Return [X, Y] of the center of cell containing provided text 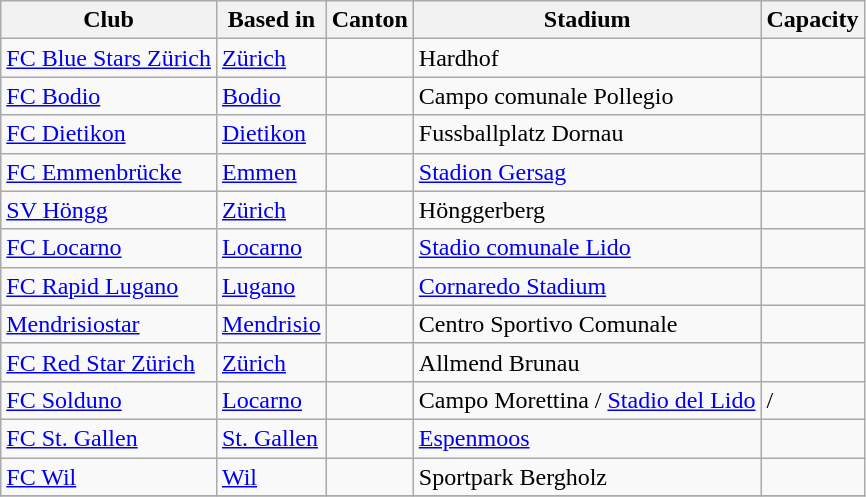
FC Solduno [109, 400]
Club [109, 20]
FC Wil [109, 477]
Centro Sportivo Comunale [587, 324]
FC St. Gallen [109, 438]
FC Red Star Zürich [109, 362]
Fussballplatz Dornau [587, 134]
Hönggerberg [587, 210]
Stadio comunale Lido [587, 248]
Emmen [271, 172]
Campo Morettina / Stadio del Lido [587, 400]
Lugano [271, 286]
SV Höngg [109, 210]
St. Gallen [271, 438]
Capacity [812, 20]
Hardhof [587, 58]
/ [812, 400]
Allmend Brunau [587, 362]
Wil [271, 477]
FC Bodio [109, 96]
Sportpark Bergholz [587, 477]
Based in [271, 20]
Bodio [271, 96]
Mendrisiostar [109, 324]
Stadion Gersag [587, 172]
FC Blue Stars Zürich [109, 58]
Mendrisio [271, 324]
Espenmoos [587, 438]
FC Emmenbrücke [109, 172]
Canton [370, 20]
Stadium [587, 20]
Campo comunale Pollegio [587, 96]
FC Rapid Lugano [109, 286]
Cornaredo Stadium [587, 286]
FC Dietikon [109, 134]
FC Locarno [109, 248]
Dietikon [271, 134]
